Determine the (x, y) coordinate at the center of the cell enclosing the given text.  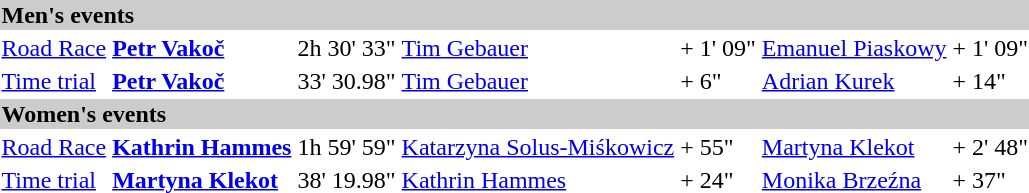
+ 55" (718, 147)
Kathrin Hammes (202, 147)
+ 6" (718, 81)
2h 30' 33" (346, 48)
Adrian Kurek (854, 81)
33' 30.98" (346, 81)
Katarzyna Solus-Miśkowicz (538, 147)
Emanuel Piaskowy (854, 48)
Martyna Klekot (854, 147)
Time trial (54, 81)
+ 1' 09" (718, 48)
1h 59' 59" (346, 147)
